Provide the [x, y] coordinate of the cell's center where the given text is located.  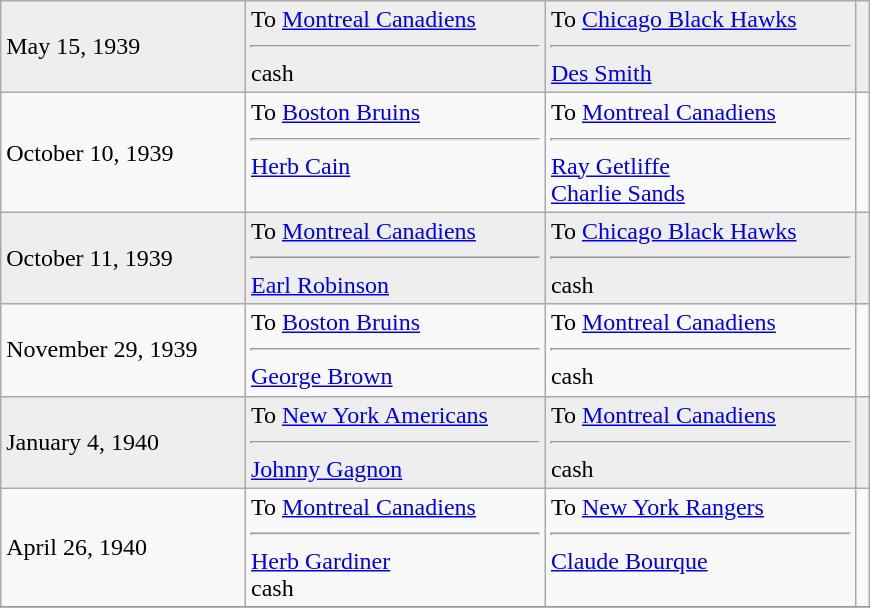
To Montreal CanadiensRay GetliffeCharlie Sands [700, 152]
January 4, 1940 [124, 442]
May 15, 1939 [124, 47]
November 29, 1939 [124, 350]
To New York RangersClaude Bourque [700, 548]
To Boston BruinsGeorge Brown [395, 350]
To Chicago Black Hawkscash [700, 258]
To Boston BruinsHerb Cain [395, 152]
To Chicago Black HawksDes Smith [700, 47]
October 11, 1939 [124, 258]
April 26, 1940 [124, 548]
To Montreal CanadiensEarl Robinson [395, 258]
October 10, 1939 [124, 152]
To New York AmericansJohnny Gagnon [395, 442]
To Montreal CanadiensHerb Gardinercash [395, 548]
